Pinpoint the cell where the given text exists, returning its [X, Y] midpoint coordinate. 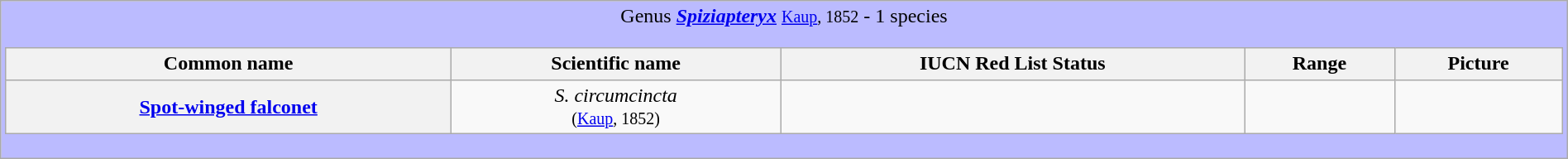
Picture [1479, 64]
Range [1320, 64]
Common name [228, 64]
Scientific name [615, 64]
S. circumcincta(Kaup, 1852) [615, 106]
IUCN Red List Status [1012, 64]
Spot-winged falconet [228, 106]
